Determine the (X, Y) coordinate at the center of the cell enclosing the given text.  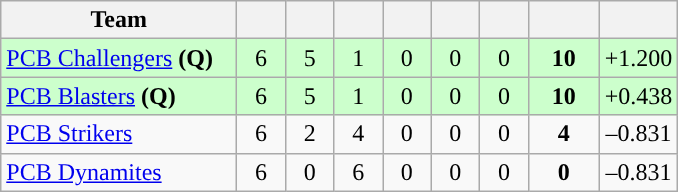
Team (119, 20)
2 (310, 134)
PCB Dynamites (119, 172)
PCB Strikers (119, 134)
PCB Blasters (Q) (119, 96)
+1.200 (638, 58)
PCB Challengers (Q) (119, 58)
+0.438 (638, 96)
